Pinpoint the cell where the given text exists, returning its (x, y) midpoint coordinate. 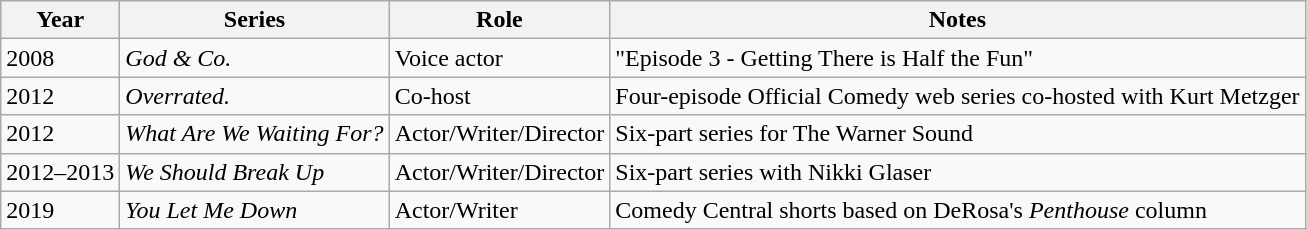
We Should Break Up (254, 172)
Series (254, 20)
Four-episode Official Comedy web series co-hosted with Kurt Metzger (958, 96)
Overrated. (254, 96)
Role (500, 20)
Six-part series with Nikki Glaser (958, 172)
2019 (60, 210)
Co-host (500, 96)
Notes (958, 20)
Actor/Writer (500, 210)
You Let Me Down (254, 210)
Voice actor (500, 58)
2012–2013 (60, 172)
What Are We Waiting For? (254, 134)
God & Co. (254, 58)
Six-part series for The Warner Sound (958, 134)
"Episode 3 - Getting There is Half the Fun" (958, 58)
Year (60, 20)
Comedy Central shorts based on DeRosa's Penthouse column (958, 210)
2008 (60, 58)
